Identify which cell holds the provided text, then report its (x, y) central coordinate. 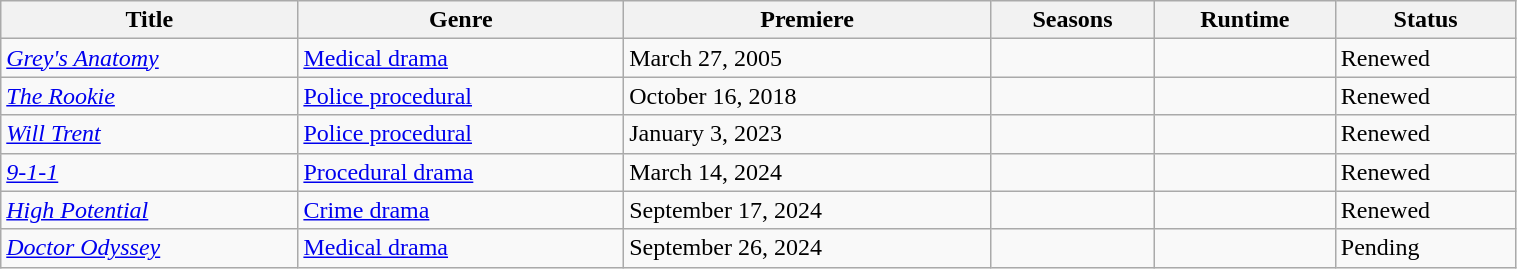
Premiere (808, 20)
September 17, 2024 (808, 210)
October 16, 2018 (808, 96)
9-1-1 (150, 172)
January 3, 2023 (808, 134)
Will Trent (150, 134)
September 26, 2024 (808, 248)
Title (150, 20)
Runtime (1244, 20)
March 27, 2005 (808, 58)
Seasons (1072, 20)
March 14, 2024 (808, 172)
Pending (1426, 248)
High Potential (150, 210)
Grey's Anatomy (150, 58)
Genre (461, 20)
The Rookie (150, 96)
Procedural drama (461, 172)
Crime drama (461, 210)
Doctor Odyssey (150, 248)
Status (1426, 20)
